Find where the given text appears and provide that cell's center as [x, y] coordinate. 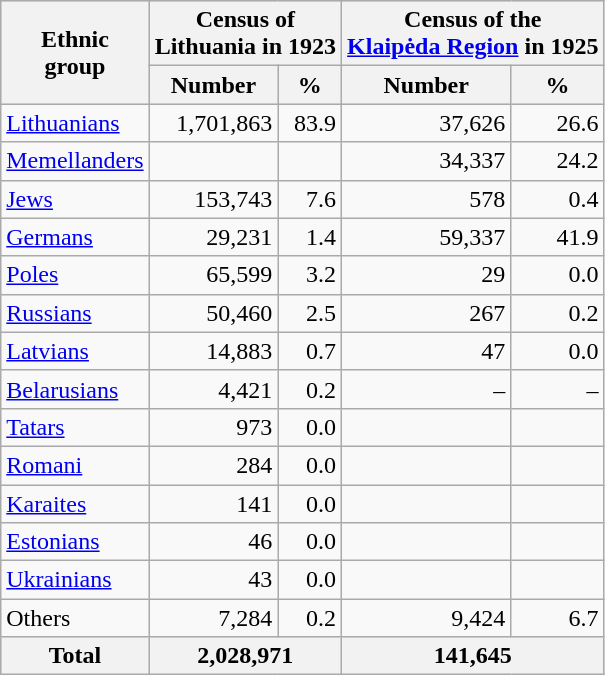
6.7 [558, 618]
37,626 [426, 123]
46 [214, 542]
50,460 [214, 313]
65,599 [214, 275]
Census of theKlaipėda Region in 1925 [473, 34]
Total [75, 656]
41.9 [558, 237]
1.4 [310, 237]
1,701,863 [214, 123]
29,231 [214, 237]
47 [426, 351]
Estonians [75, 542]
2.5 [310, 313]
26.6 [558, 123]
14,883 [214, 351]
Census ofLithuania in 1923 [245, 34]
153,743 [214, 199]
Ethnicgroup [75, 52]
7,284 [214, 618]
Memellanders [75, 161]
Others [75, 618]
Jews [75, 199]
Karaites [75, 503]
141 [214, 503]
Germans [75, 237]
24.2 [558, 161]
4,421 [214, 389]
0.4 [558, 199]
9,424 [426, 618]
973 [214, 427]
83.9 [310, 123]
Lithuanians [75, 123]
578 [426, 199]
59,337 [426, 237]
Poles [75, 275]
7.6 [310, 199]
Russians [75, 313]
0.7 [310, 351]
141,645 [473, 656]
267 [426, 313]
284 [214, 465]
Belarusians [75, 389]
34,337 [426, 161]
Ukrainians [75, 580]
3.2 [310, 275]
29 [426, 275]
Romani [75, 465]
2,028,971 [245, 656]
Tatars [75, 427]
Latvians [75, 351]
43 [214, 580]
